Capture the cell that displays the provided text and extract its (X, Y) central coordinate. 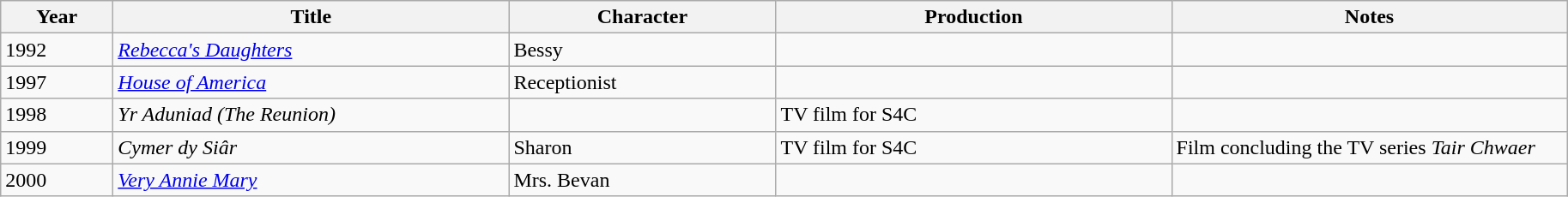
Character (642, 17)
Receptionist (642, 82)
Production (973, 17)
Yr Aduniad (The Reunion) (311, 115)
1992 (57, 50)
1999 (57, 147)
Film concluding the TV series Tair Chwaer (1370, 147)
2000 (57, 180)
Cymer dy Siâr (311, 147)
Title (311, 17)
Year (57, 17)
Very Annie Mary (311, 180)
1997 (57, 82)
House of America (311, 82)
Notes (1370, 17)
Mrs. Bevan (642, 180)
Sharon (642, 147)
Bessy (642, 50)
Rebecca's Daughters (311, 50)
1998 (57, 115)
